Find where the given text appears and provide that cell's center as [x, y] coordinate. 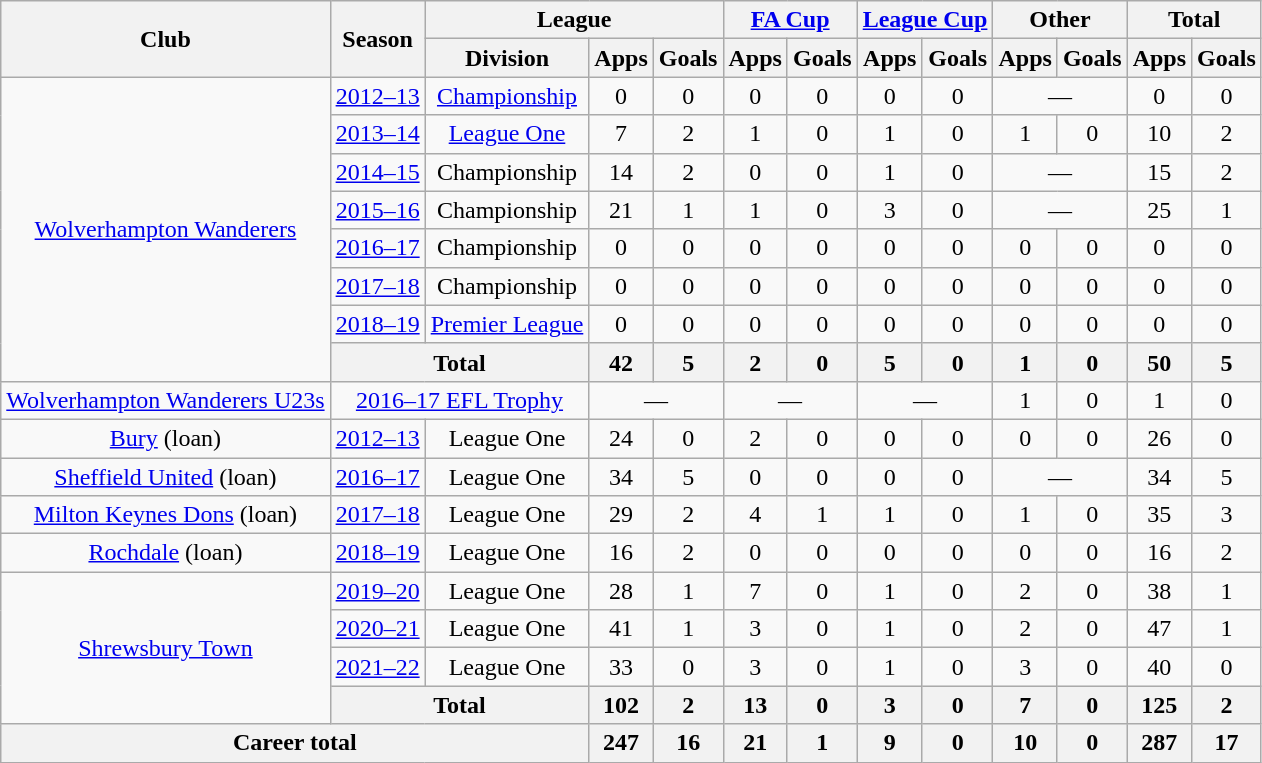
League Cup [925, 20]
17 [1227, 743]
Career total [295, 743]
102 [621, 705]
14 [621, 172]
50 [1159, 362]
125 [1159, 705]
Bury (loan) [166, 438]
Club [166, 39]
Sheffield United (loan) [166, 477]
24 [621, 438]
2019–20 [378, 591]
25 [1159, 210]
2015–16 [378, 210]
Shrewsbury Town [166, 648]
Wolverhampton Wanderers U23s [166, 400]
Milton Keynes Dons (loan) [166, 515]
13 [755, 705]
Division [507, 58]
2020–21 [378, 629]
287 [1159, 743]
4 [755, 515]
41 [621, 629]
35 [1159, 515]
29 [621, 515]
Wolverhampton Wanderers [166, 229]
47 [1159, 629]
Other [1060, 20]
Rochdale (loan) [166, 553]
15 [1159, 172]
26 [1159, 438]
Premier League [507, 324]
FA Cup [790, 20]
33 [621, 667]
40 [1159, 667]
247 [621, 743]
2014–15 [378, 172]
38 [1159, 591]
League [574, 20]
28 [621, 591]
2016–17 EFL Trophy [460, 400]
Season [378, 39]
9 [890, 743]
42 [621, 362]
2013–14 [378, 134]
2021–22 [378, 667]
